Provide the [x, y] coordinate of the cell's center where the given text is located.  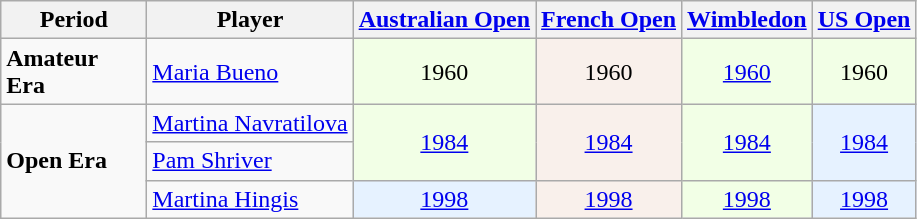
US Open [864, 20]
Open Era [74, 161]
Player [250, 20]
Maria Bueno [250, 72]
Wimbledon [748, 20]
Amateur Era [74, 72]
Australian Open [444, 20]
Martina Hingis [250, 199]
French Open [609, 20]
Period [74, 20]
Martina Navratilova [250, 123]
Pam Shriver [250, 161]
